Locate the cell with the specified text and output its (x, y) center coordinate. 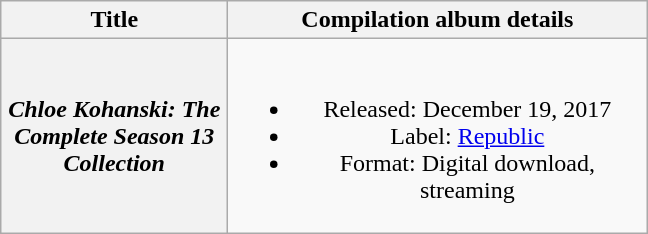
Compilation album details (438, 20)
Title (114, 20)
Released: December 19, 2017Label: RepublicFormat: Digital download, streaming (438, 136)
Chloe Kohanski: The Complete Season 13 Collection (114, 136)
